Identify which cell holds the provided text, then report its [x, y] central coordinate. 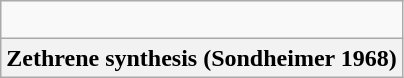
Zethrene synthesis (Sondheimer 1968) [202, 58]
